Return [X, Y] of the center of cell containing provided text 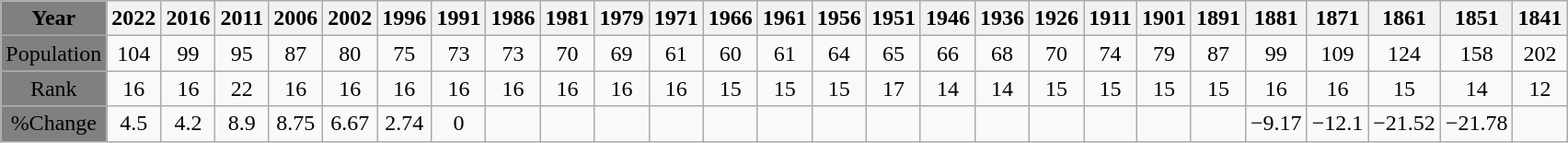
22 [242, 89]
104 [134, 54]
1981 [567, 18]
1991 [458, 18]
1986 [513, 18]
109 [1338, 54]
17 [893, 89]
6.67 [350, 124]
Year [53, 18]
2.74 [405, 124]
2006 [296, 18]
2016 [188, 18]
124 [1404, 54]
12 [1540, 89]
158 [1476, 54]
1996 [405, 18]
1956 [839, 18]
1961 [784, 18]
−21.78 [1476, 124]
65 [893, 54]
79 [1163, 54]
1966 [731, 18]
60 [731, 54]
2002 [350, 18]
8.9 [242, 124]
−12.1 [1338, 124]
8.75 [296, 124]
1881 [1277, 18]
74 [1111, 54]
1979 [622, 18]
1901 [1163, 18]
−21.52 [1404, 124]
Rank [53, 89]
1911 [1111, 18]
1851 [1476, 18]
1926 [1056, 18]
1891 [1218, 18]
%Change [53, 124]
1946 [948, 18]
4.2 [188, 124]
95 [242, 54]
68 [1003, 54]
4.5 [134, 124]
1951 [893, 18]
Population [53, 54]
2022 [134, 18]
80 [350, 54]
75 [405, 54]
1936 [1003, 18]
−9.17 [1277, 124]
1841 [1540, 18]
202 [1540, 54]
64 [839, 54]
0 [458, 124]
66 [948, 54]
1871 [1338, 18]
1971 [675, 18]
2011 [242, 18]
1861 [1404, 18]
69 [622, 54]
